Capture the cell that displays the provided text and extract its (X, Y) central coordinate. 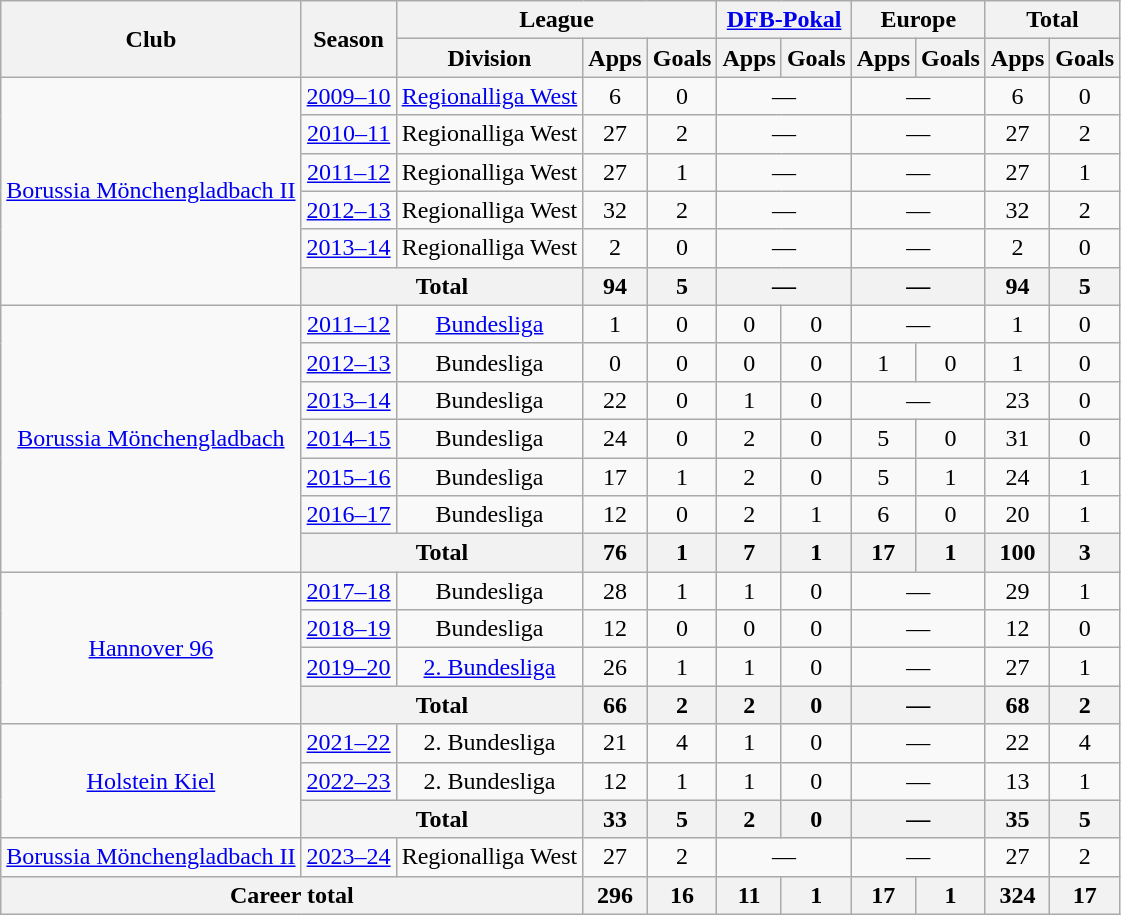
16 (682, 895)
35 (1017, 819)
3 (1085, 553)
Europe (918, 20)
Hannover 96 (151, 648)
21 (615, 743)
Holstein Kiel (151, 781)
2023–24 (348, 857)
2016–17 (348, 515)
66 (615, 705)
2019–20 (348, 667)
26 (615, 667)
League (556, 20)
Division (490, 58)
76 (615, 553)
324 (1017, 895)
Career total (292, 895)
296 (615, 895)
Club (151, 39)
29 (1017, 591)
33 (615, 819)
Borussia Mönchengladbach (151, 438)
2018–19 (348, 629)
2014–15 (348, 438)
7 (749, 553)
31 (1017, 438)
2017–18 (348, 591)
2010–11 (348, 134)
100 (1017, 553)
28 (615, 591)
2015–16 (348, 477)
20 (1017, 515)
DFB-Pokal (784, 20)
2009–10 (348, 96)
11 (749, 895)
68 (1017, 705)
2022–23 (348, 781)
13 (1017, 781)
2021–22 (348, 743)
23 (1017, 400)
Season (348, 39)
